Determine the [X, Y] coordinate at the center of the cell enclosing the given text.  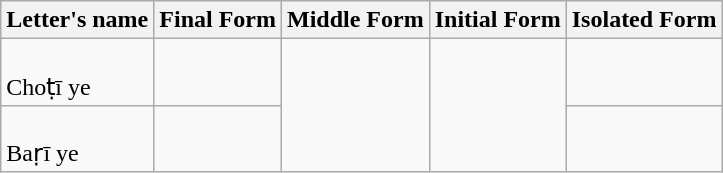
Letter's name [78, 20]
Initial Form [498, 20]
Final Form [218, 20]
Isolated Form [644, 20]
Baṛī ye [78, 138]
Middle Form [355, 20]
Choṭī ye [78, 72]
